Provide the (x, y) coordinate of the cell's center where the given text is located.  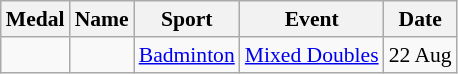
Event (312, 19)
Medal (36, 19)
Badminton (187, 55)
Mixed Doubles (312, 55)
Sport (187, 19)
Name (102, 19)
22 Aug (420, 55)
Date (420, 19)
